Scan for the cell matching the given text and deliver its [x, y] coordinate at center. 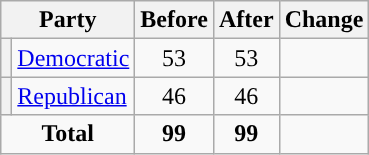
Party [68, 20]
Total [68, 134]
After [246, 20]
Republican [74, 96]
Before [174, 20]
Democratic [74, 58]
Change [324, 20]
